Scan for the cell matching the given text and deliver its (x, y) coordinate at center. 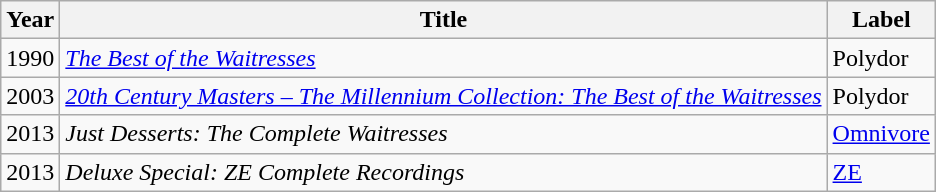
Label (881, 20)
2003 (30, 96)
Deluxe Special: ZE Complete Recordings (444, 172)
The Best of the Waitresses (444, 58)
ZE (881, 172)
1990 (30, 58)
Title (444, 20)
Omnivore (881, 134)
Just Desserts: The Complete Waitresses (444, 134)
20th Century Masters – The Millennium Collection: The Best of the Waitresses (444, 96)
Year (30, 20)
